For the text-containing cell, return its midpoint in (x, y) coordinate format. 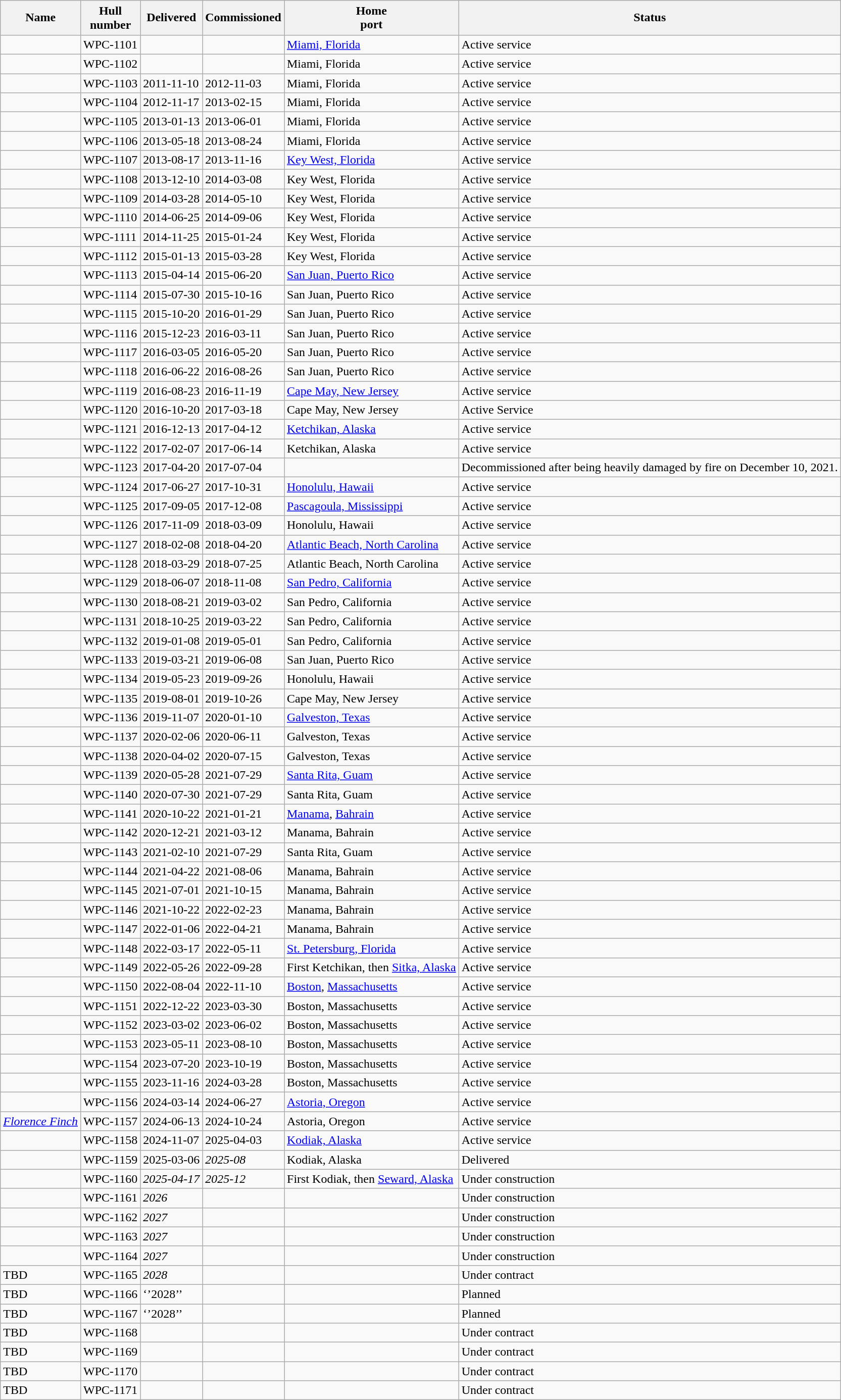
WPC-1138 (111, 756)
2015-04-14 (172, 275)
2013-06-01 (243, 122)
2016-03-11 (243, 333)
2015-10-20 (172, 314)
2015-12-23 (172, 333)
2021-07-01 (172, 890)
2020-07-30 (172, 794)
2024-06-27 (243, 1102)
2024-11-07 (172, 1140)
WPC-1146 (111, 910)
WPC-1108 (111, 179)
2015-10-16 (243, 294)
2017-03-18 (243, 410)
WPC-1119 (111, 390)
2015-01-13 (172, 256)
Decommissioned after being heavily damaged by fire on December 10, 2021. (650, 468)
2023-08-10 (243, 1044)
WPC-1111 (111, 237)
WPC-1143 (111, 852)
WPC-1117 (111, 352)
2020-10-22 (172, 814)
Pascagoula, Mississippi (371, 506)
2022-01-06 (172, 929)
2014-03-08 (243, 179)
2015-03-28 (243, 256)
WPC-1126 (111, 525)
2023-11-16 (172, 1083)
WPC-1163 (111, 1236)
WPC-1122 (111, 448)
First Ketchikan, then Sitka, Alaska (371, 967)
2018-06-07 (172, 583)
2024-03-28 (243, 1083)
WPC-1109 (111, 198)
WPC-1170 (111, 1371)
2017-04-12 (243, 429)
WPC-1147 (111, 929)
2023-07-20 (172, 1064)
2021-03-12 (243, 833)
2017-09-05 (172, 506)
WPC-1144 (111, 871)
WPC-1149 (111, 967)
2011-11-10 (172, 83)
2022-05-11 (243, 948)
2019-01-08 (172, 640)
WPC-1171 (111, 1390)
2015-06-20 (243, 275)
WPC-1130 (111, 602)
WPC-1136 (111, 718)
2021-01-21 (243, 814)
Active Service (650, 410)
2014-06-25 (172, 218)
WPC-1158 (111, 1140)
2019-08-01 (172, 698)
2017-06-27 (172, 487)
2017-02-07 (172, 448)
2021-08-06 (243, 871)
2013-02-15 (243, 103)
WPC-1154 (111, 1064)
WPC-1120 (111, 410)
2013-08-17 (172, 160)
2020-05-28 (172, 775)
2014-05-10 (243, 198)
2028 (172, 1275)
WPC-1157 (111, 1121)
2019-05-01 (243, 640)
2018-10-25 (172, 621)
2026 (172, 1198)
WPC-1151 (111, 1006)
2016-05-20 (243, 352)
WPC-1118 (111, 371)
2025-04-17 (172, 1179)
2016-11-19 (243, 390)
2024-10-24 (243, 1121)
WPC-1139 (111, 775)
2012-11-17 (172, 103)
2018-03-29 (172, 564)
2020-02-06 (172, 737)
2020-04-02 (172, 756)
2022-02-23 (243, 910)
Commissioned (243, 18)
2018-11-08 (243, 583)
2022-03-17 (172, 948)
WPC-1150 (111, 986)
2019-06-08 (243, 660)
2018-03-09 (243, 525)
2013-05-18 (172, 141)
WPC-1103 (111, 83)
WPC-1128 (111, 564)
WPC-1135 (111, 698)
2016-06-22 (172, 371)
2017-12-08 (243, 506)
2013-12-10 (172, 179)
WPC-1125 (111, 506)
2015-07-30 (172, 294)
WPC-1161 (111, 1198)
WPC-1142 (111, 833)
2012-11-03 (243, 83)
WPC-1129 (111, 583)
Status (650, 18)
WPC-1169 (111, 1352)
2021-10-22 (172, 910)
2025-12 (243, 1179)
2023-06-02 (243, 1025)
WPC-1134 (111, 679)
WPC-1123 (111, 468)
2022-09-28 (243, 967)
WPC-1165 (111, 1275)
2019-09-26 (243, 679)
2025-04-03 (243, 1140)
2020-07-15 (243, 756)
2016-03-05 (172, 352)
2023-03-30 (243, 1006)
WPC-1155 (111, 1083)
2013-08-24 (243, 141)
Hullnumber (111, 18)
2025-08 (243, 1160)
2022-04-21 (243, 929)
Homeport (371, 18)
2021-10-15 (243, 890)
2018-04-20 (243, 544)
2023-05-11 (172, 1044)
WPC-1113 (111, 275)
WPC-1104 (111, 103)
2020-06-11 (243, 737)
2024-06-13 (172, 1121)
WPC-1102 (111, 64)
WPC-1141 (111, 814)
WPC-1148 (111, 948)
WPC-1114 (111, 294)
2016-12-13 (172, 429)
WPC-1167 (111, 1314)
2022-11-10 (243, 986)
2014-03-28 (172, 198)
WPC-1124 (111, 487)
WPC-1159 (111, 1160)
2014-11-25 (172, 237)
2023-03-02 (172, 1025)
2016-01-29 (243, 314)
2016-08-23 (172, 390)
WPC-1156 (111, 1102)
WPC-1131 (111, 621)
2025-03-06 (172, 1160)
2024-03-14 (172, 1102)
2017-07-04 (243, 468)
WPC-1121 (111, 429)
WPC-1152 (111, 1025)
2021-02-10 (172, 852)
WPC-1166 (111, 1294)
WPC-1137 (111, 737)
WPC-1132 (111, 640)
2020-12-21 (172, 833)
WPC-1133 (111, 660)
WPC-1105 (111, 122)
2018-08-21 (172, 602)
2022-08-04 (172, 986)
WPC-1160 (111, 1179)
2013-01-13 (172, 122)
2019-03-22 (243, 621)
2013-11-16 (243, 160)
First Kodiak, then Seward, Alaska (371, 1179)
2023-10-19 (243, 1064)
WPC-1115 (111, 314)
WPC-1153 (111, 1044)
Florence Finch (40, 1121)
2018-07-25 (243, 564)
2014-09-06 (243, 218)
WPC-1140 (111, 794)
2019-05-23 (172, 679)
WPC-1145 (111, 890)
2019-03-02 (243, 602)
2022-12-22 (172, 1006)
WPC-1127 (111, 544)
2017-04-20 (172, 468)
2016-10-20 (172, 410)
WPC-1116 (111, 333)
St. Petersburg, Florida (371, 948)
2015-01-24 (243, 237)
WPC-1168 (111, 1333)
WPC-1112 (111, 256)
2019-11-07 (172, 718)
2017-06-14 (243, 448)
2016-08-26 (243, 371)
2017-11-09 (172, 525)
2022-05-26 (172, 967)
WPC-1110 (111, 218)
2019-10-26 (243, 698)
WPC-1162 (111, 1217)
2021-04-22 (172, 871)
2020-01-10 (243, 718)
2019-03-21 (172, 660)
2017-10-31 (243, 487)
WPC-1164 (111, 1256)
WPC-1107 (111, 160)
WPC-1101 (111, 44)
2018-02-08 (172, 544)
Name (40, 18)
WPC-1106 (111, 141)
